Extract the (x, y) coordinate from the center of the cell holding the provided text.  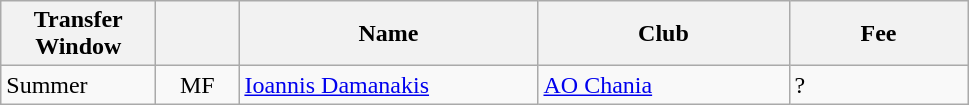
Summer (78, 85)
Fee (878, 34)
? (878, 85)
Ioannis Damanakis (388, 85)
MF (198, 85)
Club (664, 34)
AO Chania (664, 85)
Transfer Window (78, 34)
Name (388, 34)
